For the text-containing cell, return its midpoint in [X, Y] coordinate format. 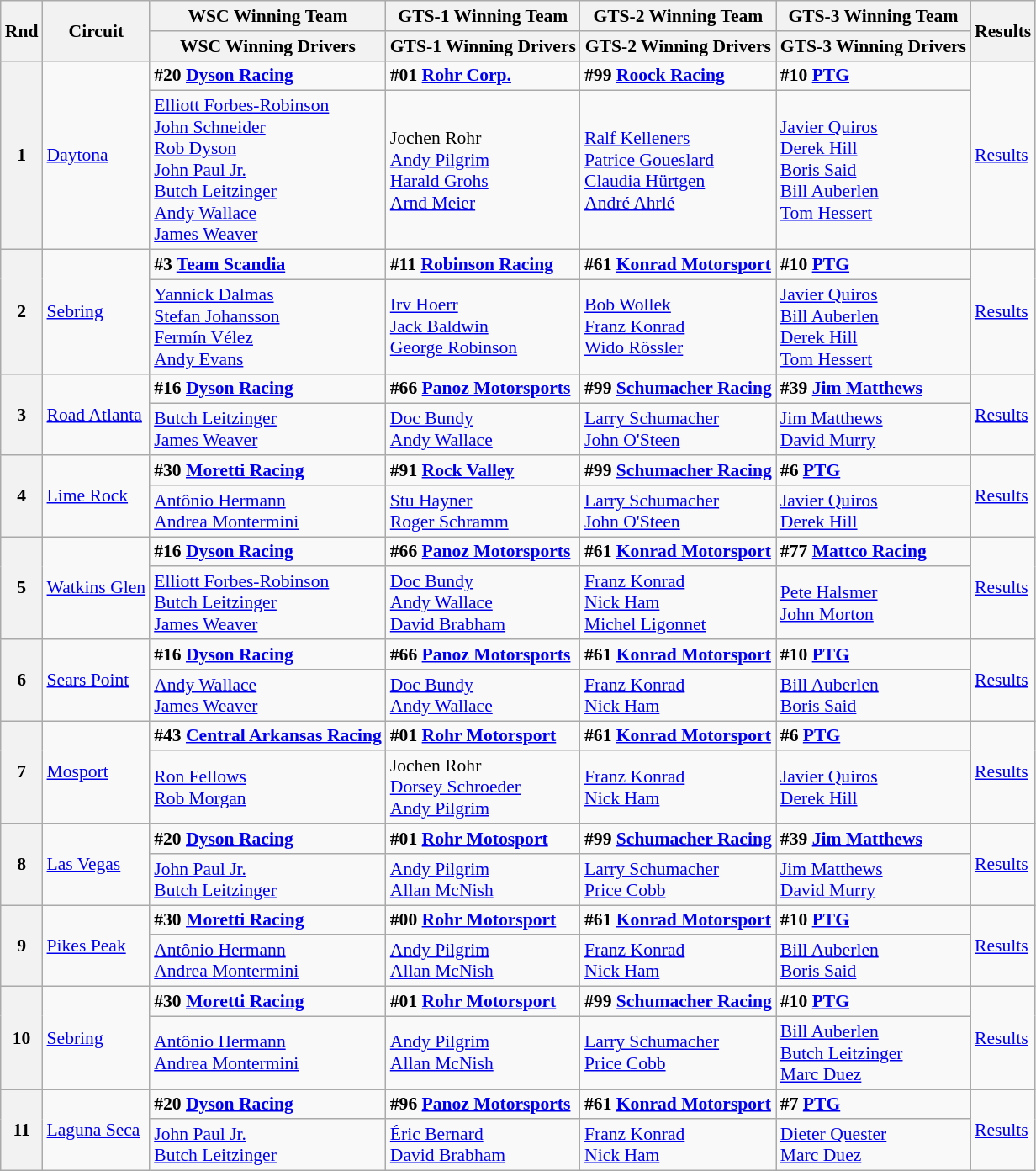
5 [22, 588]
Sears Point [96, 680]
Pikes Peak [96, 946]
Franz Konrad Nick Ham Michel Ligonnet [678, 604]
Circuit [96, 30]
Yannick Dalmas Stefan Johansson Fermín Vélez Andy Evans [267, 326]
Bill Auberlen Butch Leitzinger Marc Duez [873, 1053]
#01 Rohr Motosport [483, 839]
Pete Halsmer John Morton [873, 604]
#00 Rohr Motorsport [483, 920]
4 [22, 496]
Road Atlanta [96, 414]
2 [22, 312]
Éric Bernard David Brabham [483, 1146]
1 [22, 155]
Elliott Forbes-Robinson John Schneider Rob Dyson John Paul Jr. Butch Leitzinger Andy Wallace James Weaver [267, 170]
Jochen Rohr Andy Pilgrim Harald Grohs Arnd Meier [483, 170]
GTS-2 Winning Team [678, 16]
Lime Rock [96, 496]
GTS-3 Winning Drivers [873, 46]
#91 Rock Valley [483, 470]
10 [22, 1038]
#01 Rohr Corp. [483, 76]
Dieter Quester Marc Duez [873, 1146]
7 [22, 772]
#96 Panoz Motorsports [483, 1105]
Ron Fellows Rob Morgan [267, 787]
Andy Wallace James Weaver [267, 695]
GTS-2 Winning Drivers [678, 46]
Bob Wollek Franz Konrad Wido Rössler [678, 326]
#99 Roock Racing [678, 76]
WSC Winning Team [267, 16]
#11 Robinson Racing [483, 265]
Butch Leitzinger James Weaver [267, 429]
9 [22, 946]
Daytona [96, 155]
Laguna Seca [96, 1131]
WSC Winning Drivers [267, 46]
GTS-1 Winning Drivers [483, 46]
Rnd [22, 30]
Watkins Glen [96, 588]
GTS-1 Winning Team [483, 16]
Doc Bundy Andy Wallace David Brabham [483, 604]
#43 Central Arkansas Racing [267, 736]
Javier Quiros Bill Auberlen Derek Hill Tom Hessert [873, 326]
Las Vegas [96, 865]
GTS-3 Winning Team [873, 16]
Jochen Rohr Dorsey Schroeder Andy Pilgrim [483, 787]
#77 Mattco Racing [873, 552]
Stu Hayner Roger Schramm [483, 511]
Irv Hoerr Jack Baldwin George Robinson [483, 326]
8 [22, 865]
Javier Quiros Derek Hill Boris Said Bill Auberlen Tom Hessert [873, 170]
6 [22, 680]
Elliott Forbes-Robinson Butch Leitzinger James Weaver [267, 604]
11 [22, 1131]
Mosport [96, 772]
#7 PTG [873, 1105]
#3 Team Scandia [267, 265]
Ralf Kelleners Patrice Goueslard Claudia Hürtgen André Ahrlé [678, 170]
3 [22, 414]
